Provide the [X, Y] coordinate of the cell's center where the given text is located.  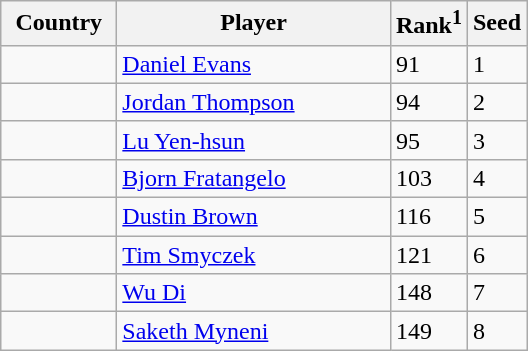
Dustin Brown [254, 217]
7 [496, 293]
103 [428, 178]
116 [428, 217]
91 [428, 64]
5 [496, 217]
Daniel Evans [254, 64]
Seed [496, 24]
2 [496, 102]
Saketh Myneni [254, 331]
3 [496, 140]
Country [59, 24]
Wu Di [254, 293]
Rank1 [428, 24]
149 [428, 331]
148 [428, 293]
4 [496, 178]
94 [428, 102]
Jordan Thompson [254, 102]
Player [254, 24]
Tim Smyczek [254, 255]
Bjorn Fratangelo [254, 178]
95 [428, 140]
Lu Yen-hsun [254, 140]
1 [496, 64]
8 [496, 331]
121 [428, 255]
6 [496, 255]
